Find where the given text appears and provide that cell's center as (x, y) coordinate. 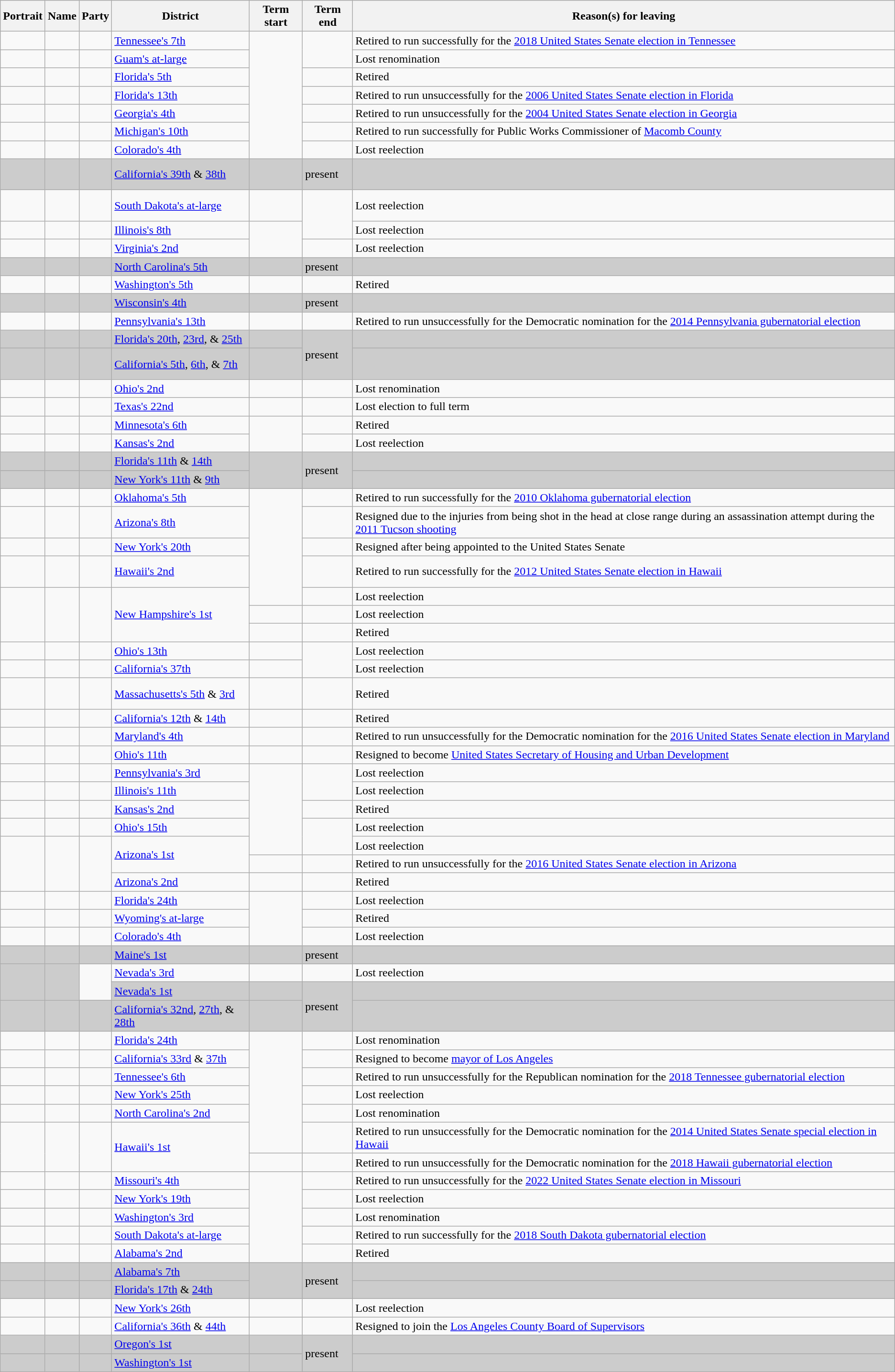
Washington's 1st (181, 1362)
Term end (328, 16)
California's 33rd & 37th (181, 1059)
Tennessee's 6th (181, 1077)
Florida's 20th, 23rd, & 25th (181, 339)
California's 36th & 44th (181, 1326)
Retired to run unsuccessfully for the 2016 United States Senate election in Arizona (623, 864)
Florida's 11th & 14th (181, 461)
Alabama's 7th (181, 1272)
Retired to run unsuccessfully for the 2022 United States Senate election in Missouri (623, 1180)
Lost election to full term (623, 407)
Name (62, 16)
Arizona's 2nd (181, 882)
Portrait (23, 16)
Retired to run unsuccessfully for the Democratic nomination for the 2014 United States Senate special election in Hawaii (623, 1137)
California's 5th, 6th, & 7th (181, 364)
Term start (276, 16)
Resigned after being appointed to the United States Senate (623, 547)
Illinois's 8th (181, 230)
Hawaii's 1st (181, 1147)
North Carolina's 2nd (181, 1113)
Florida's 17th & 24th (181, 1290)
Ohio's 15th (181, 827)
Massachusetts's 5th & 3rd (181, 694)
Retired to run unsuccessfully for the Democratic nomination for the 2018 Hawaii gubernatorial election (623, 1162)
Maine's 1st (181, 955)
New York's 25th (181, 1095)
Arizona's 8th (181, 522)
Florida's 5th (181, 77)
Washington's 5th (181, 285)
Missouri's 4th (181, 1180)
Wyoming's at-large (181, 918)
Retired to run successfully for the 2018 South Dakota gubernatorial election (623, 1235)
Tennessee's 7th (181, 41)
Retired to run unsuccessfully for the Republican nomination for the 2018 Tennessee gubernatorial election (623, 1077)
New York's 19th (181, 1199)
New York's 26th (181, 1308)
California's 32nd, 27th, & 28th (181, 1016)
Retired to run unsuccessfully for the Democratic nomination for the 2016 United States Senate election in Maryland (623, 736)
Nevada's 1st (181, 991)
Retired to run successfully for Public Works Commissioner of Macomb County (623, 131)
Retired to run unsuccessfully for the 2004 United States Senate election in Georgia (623, 113)
Michigan's 10th (181, 131)
Ohio's 13th (181, 651)
Oregon's 1st (181, 1344)
New York's 20th (181, 547)
Party (95, 16)
Retired to run successfully for the 2010 Oklahoma gubernatorial election (623, 497)
California's 12th & 14th (181, 718)
Ohio's 2nd (181, 389)
Resigned to join the Los Angeles County Board of Supervisors (623, 1326)
Retired to run successfully for the 2018 United States Senate election in Tennessee (623, 41)
Retired to run unsuccessfully for the Democratic nomination for the 2014 Pennsylvania gubernatorial election (623, 321)
Washington's 3rd (181, 1217)
Arizona's 1st (181, 854)
Retired to run successfully for the 2012 United States Senate election in Hawaii (623, 572)
Pennsylvania's 13th (181, 321)
Ohio's 11th (181, 755)
Alabama's 2nd (181, 1253)
Pennsylvania's 3rd (181, 773)
Texas's 22nd (181, 407)
Nevada's 3rd (181, 973)
New Hampshire's 1st (181, 614)
District (181, 16)
Retired to run unsuccessfully for the 2006 United States Senate election in Florida (623, 95)
Virginia's 2nd (181, 248)
Oklahoma's 5th (181, 497)
Reason(s) for leaving (623, 16)
Resigned to become mayor of Los Angeles (623, 1059)
Wisconsin's 4th (181, 303)
Maryland's 4th (181, 736)
Resigned due to the injuries from being shot in the head at close range during an assassination attempt during the 2011 Tucson shooting (623, 522)
Georgia's 4th (181, 113)
Guam's at-large (181, 59)
Resigned to become United States Secretary of Housing and Urban Development (623, 755)
Minnesota's 6th (181, 425)
New York's 11th & 9th (181, 479)
Hawaii's 2nd (181, 572)
Florida's 13th (181, 95)
California's 37th (181, 669)
Illinois's 11th (181, 791)
North Carolina's 5th (181, 266)
California's 39th & 38th (181, 174)
